Detect which cell encompasses the target text, then output its (x, y) center coordinate. 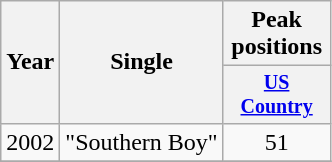
US Country (276, 94)
Peak positions (276, 34)
51 (276, 142)
"Southern Boy" (142, 142)
Year (30, 62)
Single (142, 62)
2002 (30, 142)
